Capture the cell that displays the provided text and extract its [X, Y] central coordinate. 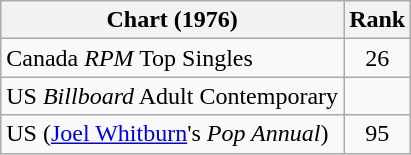
Chart (1976) [172, 20]
Rank [378, 20]
US (Joel Whitburn's Pop Annual) [172, 134]
95 [378, 134]
US Billboard Adult Contemporary [172, 96]
Canada RPM Top Singles [172, 58]
26 [378, 58]
